Determine the [x, y] coordinate at the center of the cell enclosing the given text.  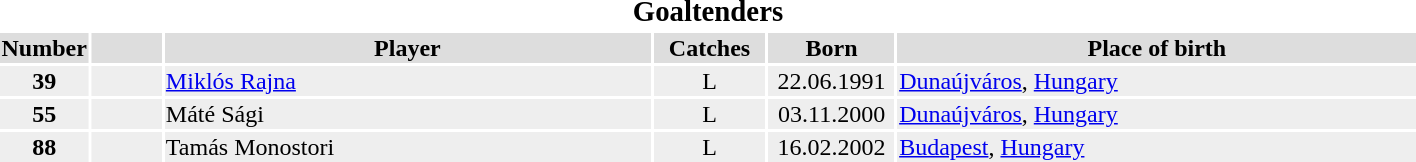
22.06.1991 [832, 81]
Budapest, Hungary [1157, 147]
03.11.2000 [832, 114]
Born [832, 48]
Place of birth [1157, 48]
Player [407, 48]
55 [44, 114]
Number [44, 48]
Tamás Monostori [407, 147]
Miklós Rajna [407, 81]
16.02.2002 [832, 147]
Catches [709, 48]
Máté Sági [407, 114]
88 [44, 147]
39 [44, 81]
